Scan for the cell matching the given text and deliver its (x, y) coordinate at center. 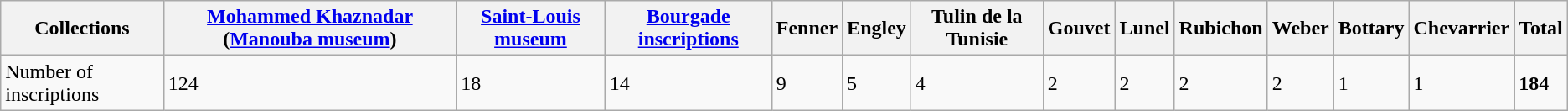
Tulin de la Tunisie (977, 29)
124 (310, 82)
5 (877, 82)
9 (807, 82)
18 (531, 82)
Mohammed Khaznadar (Manouba museum) (310, 29)
Gouvet (1079, 29)
Engley (877, 29)
Number of inscriptions (82, 82)
Saint-Louis museum (531, 29)
Fenner (807, 29)
Rubichon (1221, 29)
Bottary (1371, 29)
Chevarrier (1462, 29)
Lunel (1144, 29)
Weber (1300, 29)
Bourgade inscriptions (689, 29)
184 (1541, 82)
4 (977, 82)
Collections (82, 29)
14 (689, 82)
Total (1541, 29)
